Pinpoint the cell where the given text exists, returning its [X, Y] midpoint coordinate. 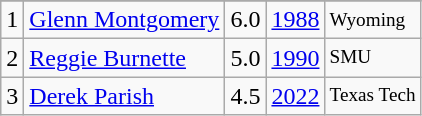
3 [12, 96]
1990 [296, 58]
1 [12, 20]
5.0 [246, 58]
1988 [296, 20]
Derek Parish [124, 96]
2022 [296, 96]
Texas Tech [372, 96]
4.5 [246, 96]
2 [12, 58]
SMU [372, 58]
Glenn Montgomery [124, 20]
6.0 [246, 20]
Wyoming [372, 20]
Reggie Burnette [124, 58]
